Search for the cell housing the specified text and yield its [X, Y] center coordinate. 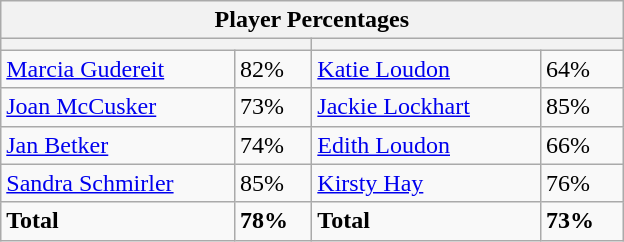
Player Percentages [312, 20]
78% [272, 221]
76% [581, 183]
74% [272, 145]
Jan Betker [118, 145]
82% [272, 69]
Kirsty Hay [426, 183]
Sandra Schmirler [118, 183]
Joan McCusker [118, 107]
66% [581, 145]
64% [581, 69]
Edith Loudon [426, 145]
Marcia Gudereit [118, 69]
Jackie Lockhart [426, 107]
Katie Loudon [426, 69]
